Provide the (X, Y) coordinate of the cell's center where the given text is located.  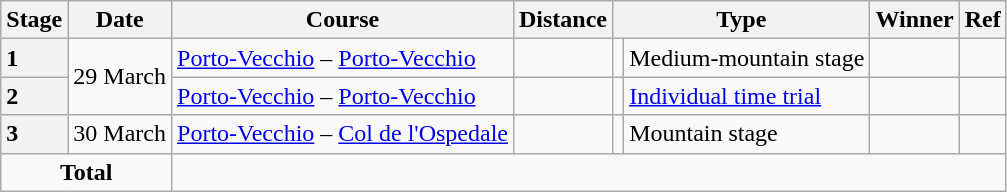
Total (86, 172)
Stage (34, 20)
Winner (914, 20)
Distance (562, 20)
Type (742, 20)
Course (343, 20)
Medium-mountain stage (747, 58)
Individual time trial (747, 96)
Porto-Vecchio – Col de l'Ospedale (343, 134)
2 (34, 96)
1 (34, 58)
3 (34, 134)
29 March (120, 77)
Ref (982, 20)
Date (120, 20)
30 March (120, 134)
Mountain stage (747, 134)
